Search for the cell housing the specified text and yield its [X, Y] center coordinate. 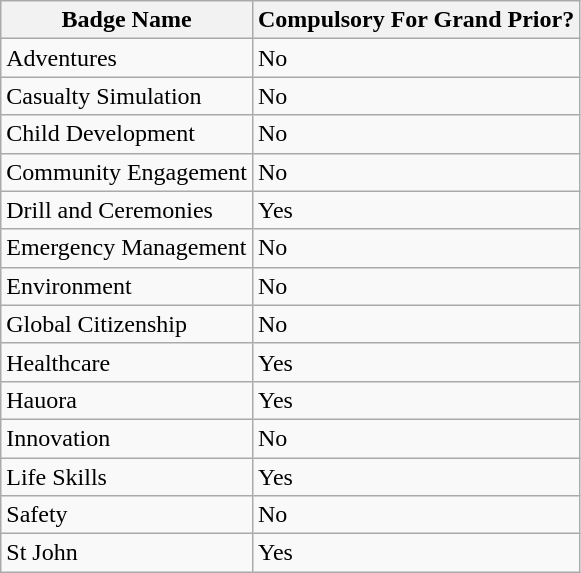
Hauora [127, 400]
Environment [127, 286]
Community Engagement [127, 172]
Innovation [127, 438]
Child Development [127, 134]
Badge Name [127, 20]
Global Citizenship [127, 324]
Life Skills [127, 477]
Healthcare [127, 362]
Compulsory For Grand Prior? [416, 20]
Safety [127, 515]
Drill and Ceremonies [127, 210]
St John [127, 553]
Emergency Management [127, 248]
Casualty Simulation [127, 96]
Adventures [127, 58]
